Search for the cell housing the specified text and yield its (x, y) center coordinate. 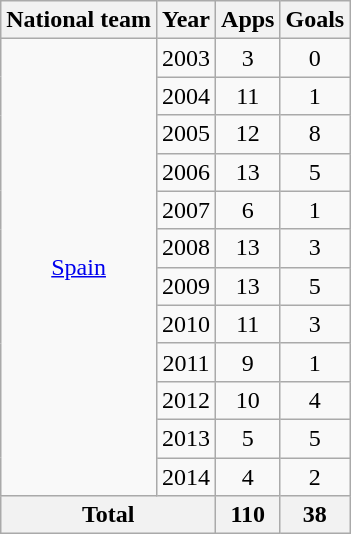
2010 (186, 324)
Goals (315, 20)
2009 (186, 286)
0 (315, 58)
12 (248, 134)
2012 (186, 400)
110 (248, 515)
2008 (186, 248)
2011 (186, 362)
2006 (186, 172)
Apps (248, 20)
Year (186, 20)
2007 (186, 210)
2003 (186, 58)
8 (315, 134)
Total (108, 515)
National team (79, 20)
2014 (186, 477)
Spain (79, 268)
2005 (186, 134)
2013 (186, 438)
2004 (186, 96)
38 (315, 515)
6 (248, 210)
10 (248, 400)
9 (248, 362)
2 (315, 477)
